Extract the [x, y] coordinate from the center of the cell holding the provided text.  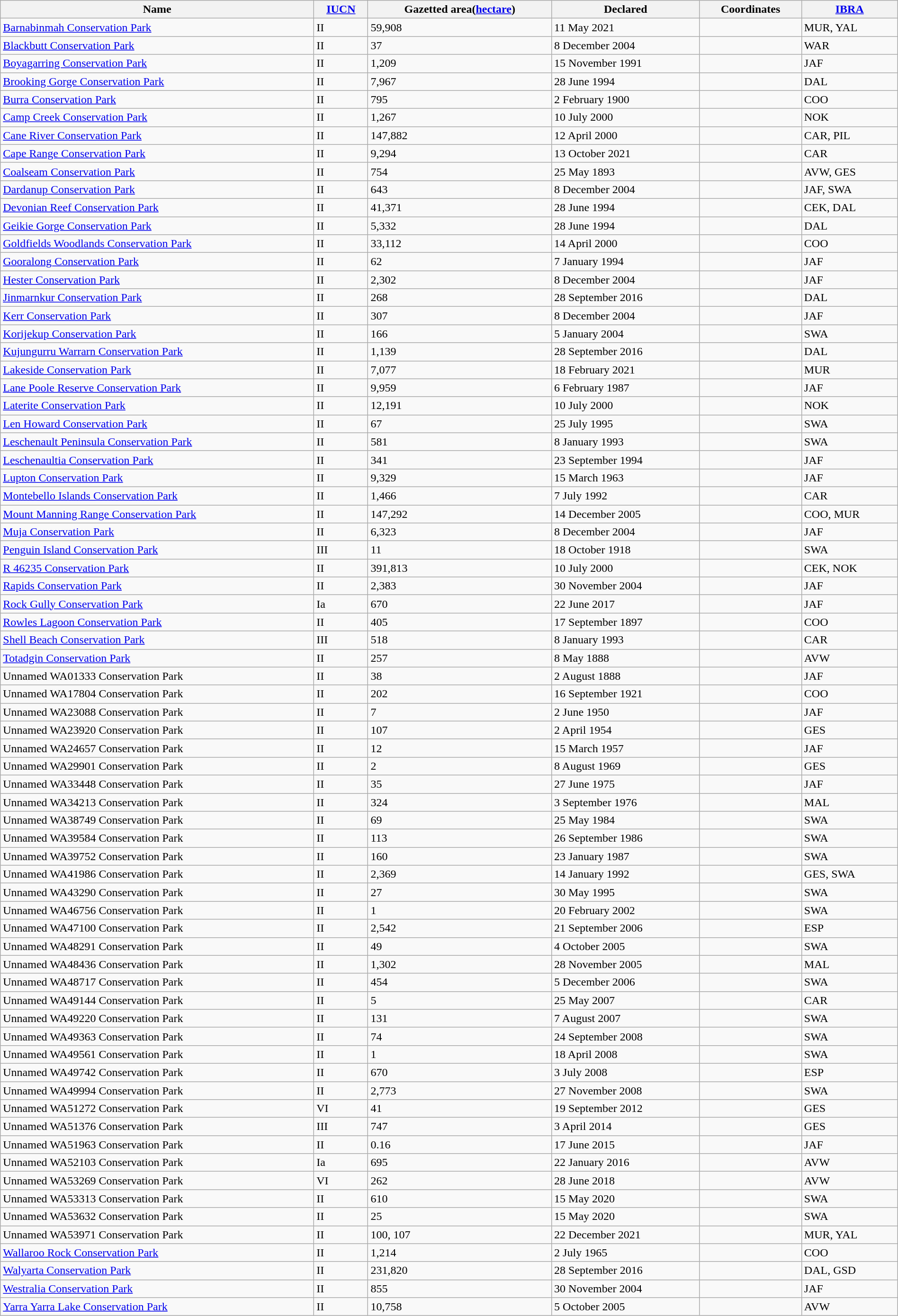
CAR, PIL [850, 135]
28 November 2005 [626, 964]
Leschenaultia Conservation Park [157, 460]
CEK, DAL [850, 207]
Unnamed WA23920 Conservation Park [157, 730]
11 [460, 550]
341 [460, 460]
Rowles Lagoon Conservation Park [157, 622]
Unnamed WA41986 Conservation Park [157, 874]
107 [460, 730]
Kerr Conservation Park [157, 316]
131 [460, 1018]
Cane River Conservation Park [157, 135]
2 June 1950 [626, 712]
28 June 2018 [626, 1181]
1,267 [460, 117]
Unnamed WA49994 Conservation Park [157, 1090]
7 January 1994 [626, 262]
Walyarta Conservation Park [157, 1271]
7 July 1992 [626, 496]
13 October 2021 [626, 153]
Unnamed WA48436 Conservation Park [157, 964]
Coordinates [750, 9]
Unnamed WA48717 Conservation Park [157, 982]
Camp Creek Conservation Park [157, 117]
Unnamed WA53632 Conservation Park [157, 1217]
37 [460, 45]
26 September 1986 [626, 838]
2 July 1965 [626, 1253]
754 [460, 171]
1,466 [460, 496]
307 [460, 316]
IBRA [850, 9]
14 January 1992 [626, 874]
22 December 2021 [626, 1235]
Barnabinmah Conservation Park [157, 27]
3 July 2008 [626, 1072]
Unnamed WA47100 Conservation Park [157, 928]
16 September 1921 [626, 694]
Muja Conservation Park [157, 532]
WAR [850, 45]
27 June 1975 [626, 784]
Burra Conservation Park [157, 99]
2,542 [460, 928]
9,959 [460, 388]
3 April 2014 [626, 1127]
6 February 1987 [626, 388]
257 [460, 658]
Unnamed WA53269 Conservation Park [157, 1181]
23 January 1987 [626, 856]
14 April 2000 [626, 244]
Lane Poole Reserve Conservation Park [157, 388]
62 [460, 262]
15 March 1957 [626, 748]
14 December 2005 [626, 514]
Blackbutt Conservation Park [157, 45]
795 [460, 99]
Unnamed WA01333 Conservation Park [157, 676]
AVW, GES [850, 171]
8 May 1888 [626, 658]
22 January 2016 [626, 1163]
15 November 1991 [626, 63]
Goldfields Woodlands Conservation Park [157, 244]
5 January 2004 [626, 334]
Unnamed WA51376 Conservation Park [157, 1127]
Unnamed WA43290 Conservation Park [157, 892]
25 July 1995 [626, 424]
22 June 2017 [626, 604]
2 February 1900 [626, 99]
38 [460, 676]
8 August 1969 [626, 766]
DAL, GSD [850, 1271]
1,139 [460, 352]
2 August 1888 [626, 676]
Unnamed WA49220 Conservation Park [157, 1018]
17 June 2015 [626, 1145]
695 [460, 1163]
Unnamed WA51272 Conservation Park [157, 1109]
Montebello Islands Conservation Park [157, 496]
Unnamed WA39752 Conservation Park [157, 856]
20 February 2002 [626, 910]
Penguin Island Conservation Park [157, 550]
581 [460, 442]
JAF, SWA [850, 189]
5,332 [460, 226]
21 September 2006 [626, 928]
2,369 [460, 874]
1,209 [460, 63]
18 February 2021 [626, 370]
Unnamed WA46756 Conservation Park [157, 910]
Cape Range Conservation Park [157, 153]
Devonian Reef Conservation Park [157, 207]
113 [460, 838]
7 [460, 712]
3 September 1976 [626, 802]
33,112 [460, 244]
0.16 [460, 1145]
405 [460, 622]
Unnamed WA48291 Conservation Park [157, 946]
30 May 1995 [626, 892]
7,967 [460, 81]
Geikie Gorge Conservation Park [157, 226]
25 May 1893 [626, 171]
Name [157, 9]
12 [460, 748]
147,292 [460, 514]
Boyagarring Conservation Park [157, 63]
27 November 2008 [626, 1090]
MUR [850, 370]
Korijekup Conservation Park [157, 334]
Unnamed WA34213 Conservation Park [157, 802]
Rapids Conservation Park [157, 586]
Mount Manning Range Conservation Park [157, 514]
268 [460, 298]
Rock Gully Conservation Park [157, 604]
Gooralong Conservation Park [157, 262]
855 [460, 1289]
454 [460, 982]
166 [460, 334]
Unnamed WA49561 Conservation Park [157, 1054]
9,329 [460, 478]
Totadgin Conservation Park [157, 658]
2,773 [460, 1090]
324 [460, 802]
25 [460, 1217]
19 September 2012 [626, 1109]
23 September 1994 [626, 460]
Unnamed WA52103 Conservation Park [157, 1163]
25 May 1984 [626, 820]
Unnamed WA23088 Conservation Park [157, 712]
Gazetted area(hectare) [460, 9]
35 [460, 784]
1,302 [460, 964]
Unnamed WA24657 Conservation Park [157, 748]
Wallaroo Rock Conservation Park [157, 1253]
391,813 [460, 568]
17 September 1897 [626, 622]
6,323 [460, 532]
7 August 2007 [626, 1018]
4 October 2005 [626, 946]
Jinmarnkur Conservation Park [157, 298]
2 April 1954 [626, 730]
610 [460, 1199]
67 [460, 424]
5 December 2006 [626, 982]
Declared [626, 9]
59,908 [460, 27]
100, 107 [460, 1235]
IUCN [341, 9]
747 [460, 1127]
18 April 2008 [626, 1054]
12 April 2000 [626, 135]
9,294 [460, 153]
Unnamed WA33448 Conservation Park [157, 784]
147,882 [460, 135]
Unnamed WA49363 Conservation Park [157, 1036]
49 [460, 946]
Len Howard Conservation Park [157, 424]
Unnamed WA49144 Conservation Park [157, 1000]
18 October 1918 [626, 550]
Brooking Gorge Conservation Park [157, 81]
5 [460, 1000]
Unnamed WA38749 Conservation Park [157, 820]
231,820 [460, 1271]
643 [460, 189]
Unnamed WA49742 Conservation Park [157, 1072]
1,214 [460, 1253]
Hester Conservation Park [157, 280]
2,383 [460, 586]
Westralia Conservation Park [157, 1289]
7,077 [460, 370]
25 May 2007 [626, 1000]
Laterite Conservation Park [157, 406]
10,758 [460, 1307]
Dardanup Conservation Park [157, 189]
Lupton Conservation Park [157, 478]
5 October 2005 [626, 1307]
41,371 [460, 207]
GES, SWA [850, 874]
CEK, NOK [850, 568]
74 [460, 1036]
Coalseam Conservation Park [157, 171]
Unnamed WA29901 Conservation Park [157, 766]
69 [460, 820]
Unnamed WA39584 Conservation Park [157, 838]
2 [460, 766]
2,302 [460, 280]
24 September 2008 [626, 1036]
Shell Beach Conservation Park [157, 640]
11 May 2021 [626, 27]
COO, MUR [850, 514]
Unnamed WA53971 Conservation Park [157, 1235]
12,191 [460, 406]
Unnamed WA51963 Conservation Park [157, 1145]
41 [460, 1109]
Leschenault Peninsula Conservation Park [157, 442]
R 46235 Conservation Park [157, 568]
202 [460, 694]
160 [460, 856]
Unnamed WA53313 Conservation Park [157, 1199]
Unnamed WA17804 Conservation Park [157, 694]
Kujungurru Warrarn Conservation Park [157, 352]
262 [460, 1181]
Yarra Yarra Lake Conservation Park [157, 1307]
15 March 1963 [626, 478]
518 [460, 640]
27 [460, 892]
Lakeside Conservation Park [157, 370]
